Detect which cell encompasses the target text, then output its [x, y] center coordinate. 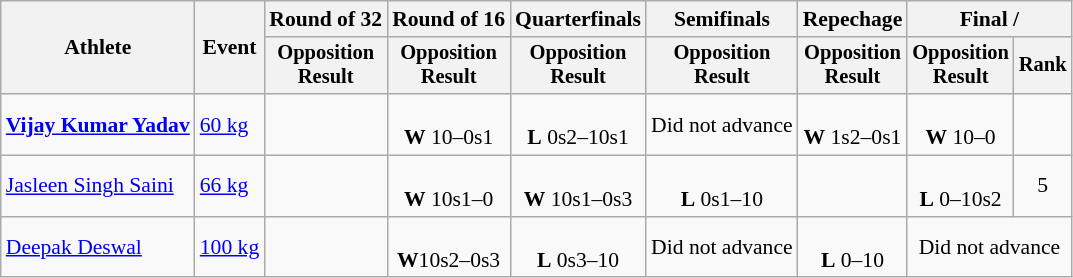
Round of 16 [448, 19]
Round of 32 [326, 19]
Final / [989, 19]
L 0–10 [853, 248]
Rank [1043, 66]
W 10–0 [960, 124]
W 1s2–0s1 [853, 124]
Jasleen Singh Saini [98, 186]
60 kg [230, 124]
L 0–10s2 [960, 186]
Quarterfinals [578, 19]
L 0s1–10 [722, 186]
100 kg [230, 248]
Event [230, 48]
Semifinals [722, 19]
Repechage [853, 19]
66 kg [230, 186]
W 10–0s1 [448, 124]
W 10s1–0 [448, 186]
5 [1043, 186]
Vijay Kumar Yadav [98, 124]
W 10s1–0s3 [578, 186]
W10s2–0s3 [448, 248]
Deepak Deswal [98, 248]
L 0s2–10s1 [578, 124]
L 0s3–10 [578, 248]
Athlete [98, 48]
